Identify which cell holds the provided text, then report its [x, y] central coordinate. 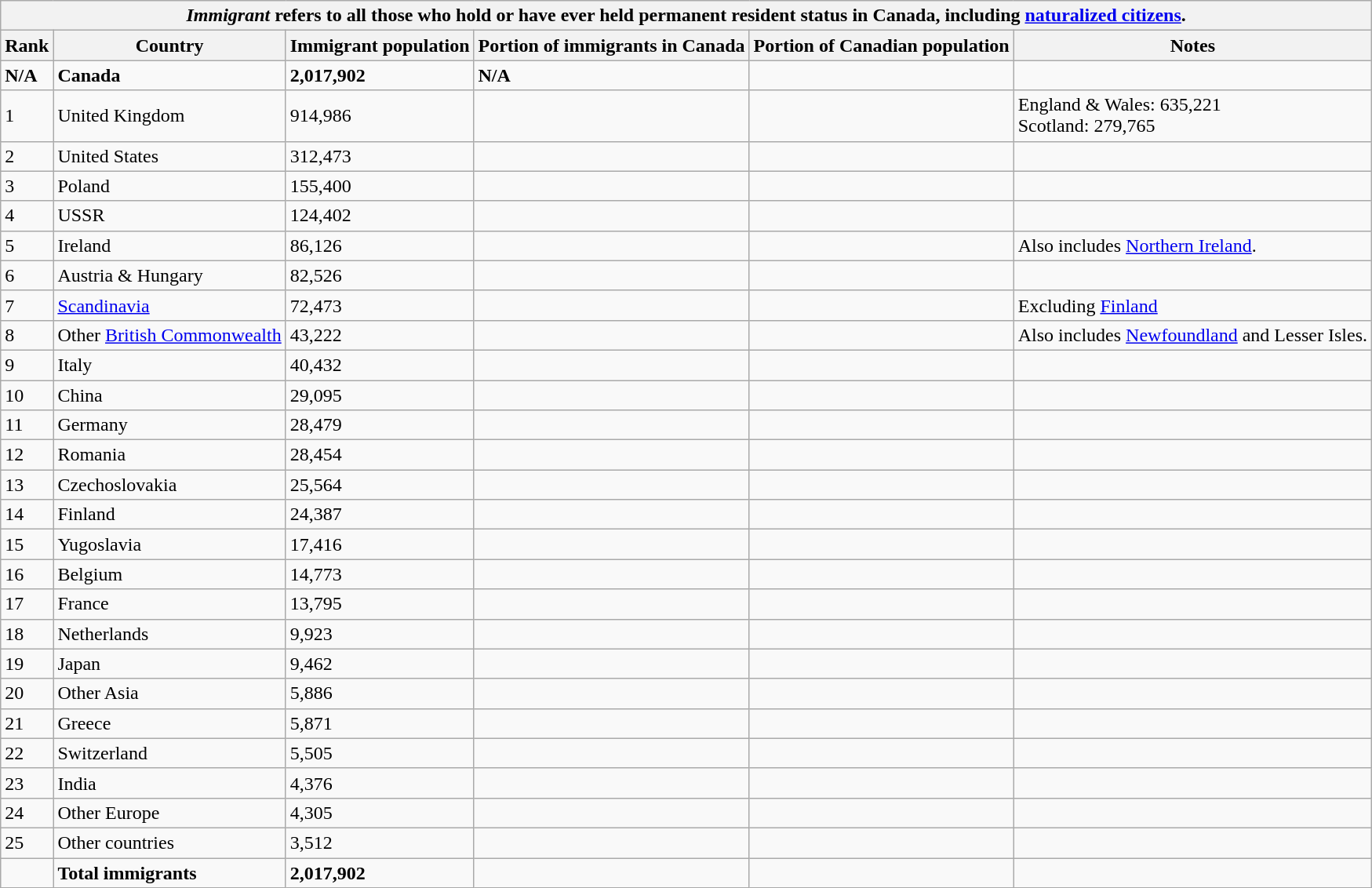
Other Europe [169, 813]
82,526 [380, 275]
Total immigrants [169, 873]
Notes [1192, 45]
Portion of Canadian population [882, 45]
23 [27, 783]
China [169, 395]
86,126 [380, 246]
Poland [169, 186]
7 [27, 305]
17 [27, 604]
USSR [169, 216]
Also includes Newfoundland and Lesser Isles. [1192, 335]
21 [27, 723]
2 [27, 156]
Canada [169, 75]
Japan [169, 664]
24,387 [380, 515]
4,376 [380, 783]
25 [27, 843]
Belgium [169, 574]
Switzerland [169, 753]
9,923 [380, 634]
Other Asia [169, 693]
Greece [169, 723]
Czechoslovakia [169, 485]
5,871 [380, 723]
5 [27, 246]
29,095 [380, 395]
Portion of immigrants in Canada [612, 45]
Excluding Finland [1192, 305]
24 [27, 813]
19 [27, 664]
Country [169, 45]
Also includes Northern Ireland. [1192, 246]
Netherlands [169, 634]
72,473 [380, 305]
22 [27, 753]
28,479 [380, 425]
3,512 [380, 843]
9,462 [380, 664]
20 [27, 693]
4 [27, 216]
124,402 [380, 216]
1 [27, 116]
France [169, 604]
England & Wales: 635,221Scotland: 279,765 [1192, 116]
Immigrant refers to all those who hold or have ever held permanent resident status in Canada, including naturalized citizens. [686, 16]
40,432 [380, 365]
United States [169, 156]
9 [27, 365]
Immigrant population [380, 45]
Other countries [169, 843]
155,400 [380, 186]
Germany [169, 425]
Finland [169, 515]
28,454 [380, 455]
Rank [27, 45]
Romania [169, 455]
Austria & Hungary [169, 275]
914,986 [380, 116]
25,564 [380, 485]
12 [27, 455]
6 [27, 275]
Other British Commonwealth [169, 335]
11 [27, 425]
India [169, 783]
Italy [169, 365]
10 [27, 395]
Yugoslavia [169, 544]
5,505 [380, 753]
8 [27, 335]
18 [27, 634]
14,773 [380, 574]
17,416 [380, 544]
15 [27, 544]
Ireland [169, 246]
Scandinavia [169, 305]
13,795 [380, 604]
3 [27, 186]
312,473 [380, 156]
United Kingdom [169, 116]
14 [27, 515]
16 [27, 574]
4,305 [380, 813]
43,222 [380, 335]
13 [27, 485]
5,886 [380, 693]
